Determine the (x, y) coordinate at the center of the cell enclosing the given text.  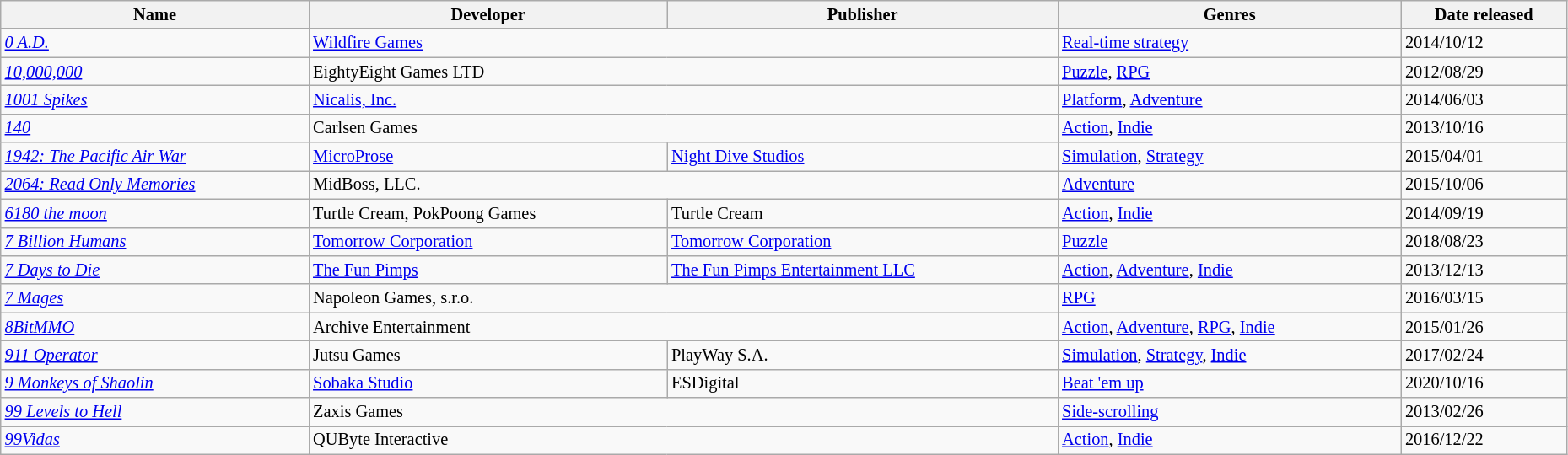
Platform, Adventure (1230, 99)
ESDigital (862, 383)
10,000,000 (155, 72)
QUByte Interactive (683, 440)
2013/10/16 (1484, 128)
911 Operator (155, 355)
0 A.D. (155, 43)
PlayWay S.A. (862, 355)
2020/10/16 (1484, 383)
EightyEight Games LTD (683, 72)
Developer (488, 14)
Puzzle, RPG (1230, 72)
Nicalis, Inc. (683, 99)
Archive Entertainment (683, 327)
Zaxis Games (683, 412)
Name (155, 14)
2016/12/22 (1484, 440)
The Fun Pimps Entertainment LLC (862, 270)
2012/08/29 (1484, 72)
2015/04/01 (1484, 157)
2013/02/26 (1484, 412)
MicroProse (488, 157)
Carlsen Games (683, 128)
140 (155, 128)
Wildfire Games (683, 43)
Date released (1484, 14)
8BitMMO (155, 327)
Real-time strategy (1230, 43)
Side-scrolling (1230, 412)
2017/02/24 (1484, 355)
Action, Adventure, Indie (1230, 270)
Turtle Cream (862, 213)
Simulation, Strategy, Indie (1230, 355)
99Vidas (155, 440)
9 Monkeys of Shaolin (155, 383)
RPG (1230, 298)
6180 the moon (155, 213)
Napoleon Games, s.r.o. (683, 298)
Adventure (1230, 185)
Publisher (862, 14)
Simulation, Strategy (1230, 157)
2014/06/03 (1484, 99)
Beat 'em up (1230, 383)
2015/10/06 (1484, 185)
Night Dive Studios (862, 157)
Sobaka Studio (488, 383)
1001 Spikes (155, 99)
MidBoss, LLC. (683, 185)
Genres (1230, 14)
2013/12/13 (1484, 270)
2014/10/12 (1484, 43)
2014/09/19 (1484, 213)
7 Billion Humans (155, 242)
2016/03/15 (1484, 298)
2015/01/26 (1484, 327)
2018/08/23 (1484, 242)
Turtle Cream, PokPoong Games (488, 213)
7 Days to Die (155, 270)
Jutsu Games (488, 355)
2064: Read Only Memories (155, 185)
99 Levels to Hell (155, 412)
Puzzle (1230, 242)
The Fun Pimps (488, 270)
1942: The Pacific Air War (155, 157)
7 Mages (155, 298)
Action, Adventure, RPG, Indie (1230, 327)
